Return the (X, Y) coordinate for the center point of the cell that contains the specified text.  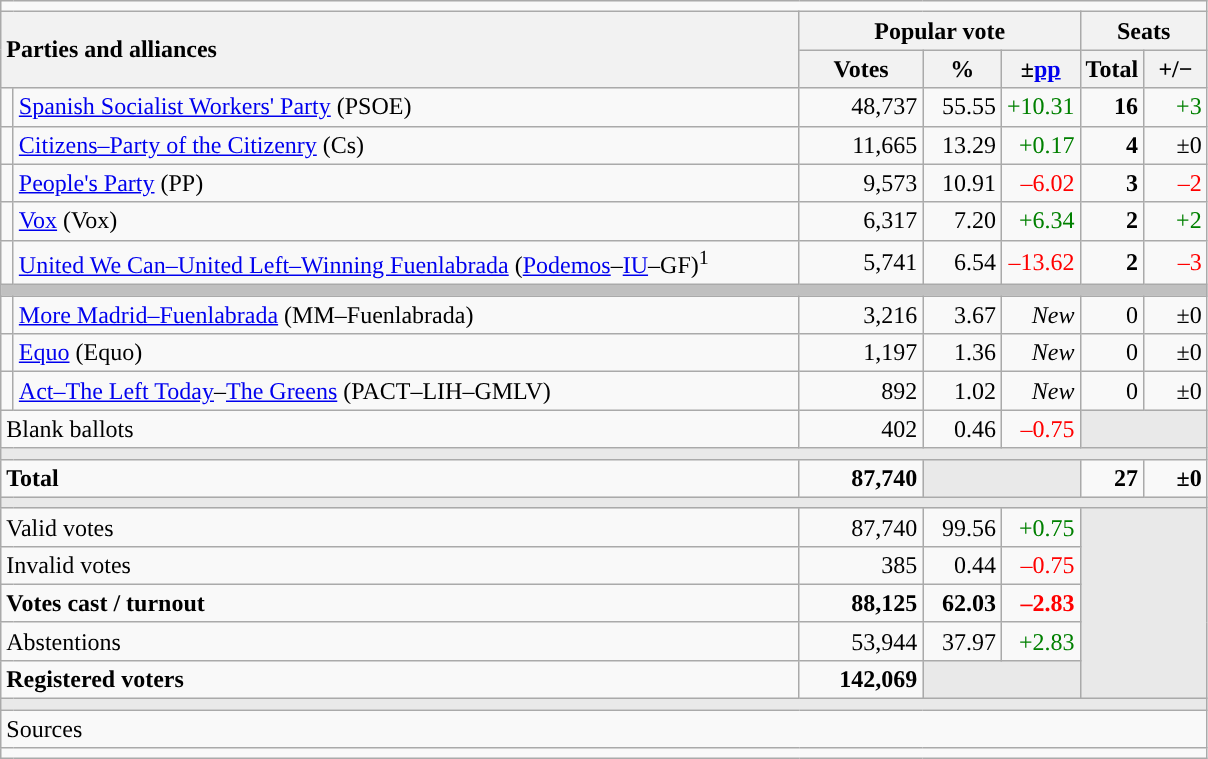
Valid votes (400, 527)
Votes (861, 69)
Blank ballots (400, 429)
–2.83 (1040, 603)
–2 (1176, 183)
27 (1112, 478)
1,197 (861, 353)
13.29 (962, 145)
892 (861, 391)
1.02 (962, 391)
7.20 (962, 221)
Spanish Socialist Workers' Party (PSOE) (406, 107)
Equo (Equo) (406, 353)
United We Can–United Left–Winning Fuenlabrada (Podemos–IU–GF)1 (406, 262)
48,737 (861, 107)
Vox (Vox) (406, 221)
3.67 (962, 315)
Votes cast / turnout (400, 603)
–6.02 (1040, 183)
+3 (1176, 107)
385 (861, 565)
99.56 (962, 527)
3 (1112, 183)
55.55 (962, 107)
5,741 (861, 262)
+6.34 (1040, 221)
+/− (1176, 69)
±pp (1040, 69)
+2 (1176, 221)
4 (1112, 145)
10.91 (962, 183)
0.46 (962, 429)
–13.62 (1040, 262)
People's Party (PP) (406, 183)
11,665 (861, 145)
Invalid votes (400, 565)
53,944 (861, 641)
6,317 (861, 221)
% (962, 69)
88,125 (861, 603)
9,573 (861, 183)
+0.75 (1040, 527)
Citizens–Party of the Citizenry (Cs) (406, 145)
16 (1112, 107)
Popular vote (940, 31)
402 (861, 429)
Seats (1144, 31)
Sources (604, 729)
More Madrid–Fuenlabrada (MM–Fuenlabrada) (406, 315)
Parties and alliances (400, 50)
142,069 (861, 679)
+10.31 (1040, 107)
–3 (1176, 262)
3,216 (861, 315)
62.03 (962, 603)
Abstentions (400, 641)
0.44 (962, 565)
1.36 (962, 353)
+2.83 (1040, 641)
37.97 (962, 641)
Act–The Left Today–The Greens (PACT–LIH–GMLV) (406, 391)
+0.17 (1040, 145)
6.54 (962, 262)
Registered voters (400, 679)
